Extract the [x, y] coordinate from the center of the cell holding the provided text.  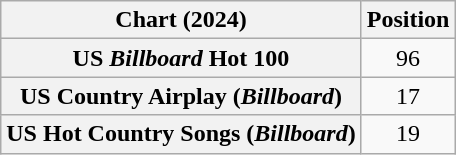
US Country Airplay (Billboard) [181, 96]
US Hot Country Songs (Billboard) [181, 134]
Chart (2024) [181, 20]
19 [408, 134]
Position [408, 20]
US Billboard Hot 100 [181, 58]
17 [408, 96]
96 [408, 58]
